For the text-containing cell, return its midpoint in (X, Y) coordinate format. 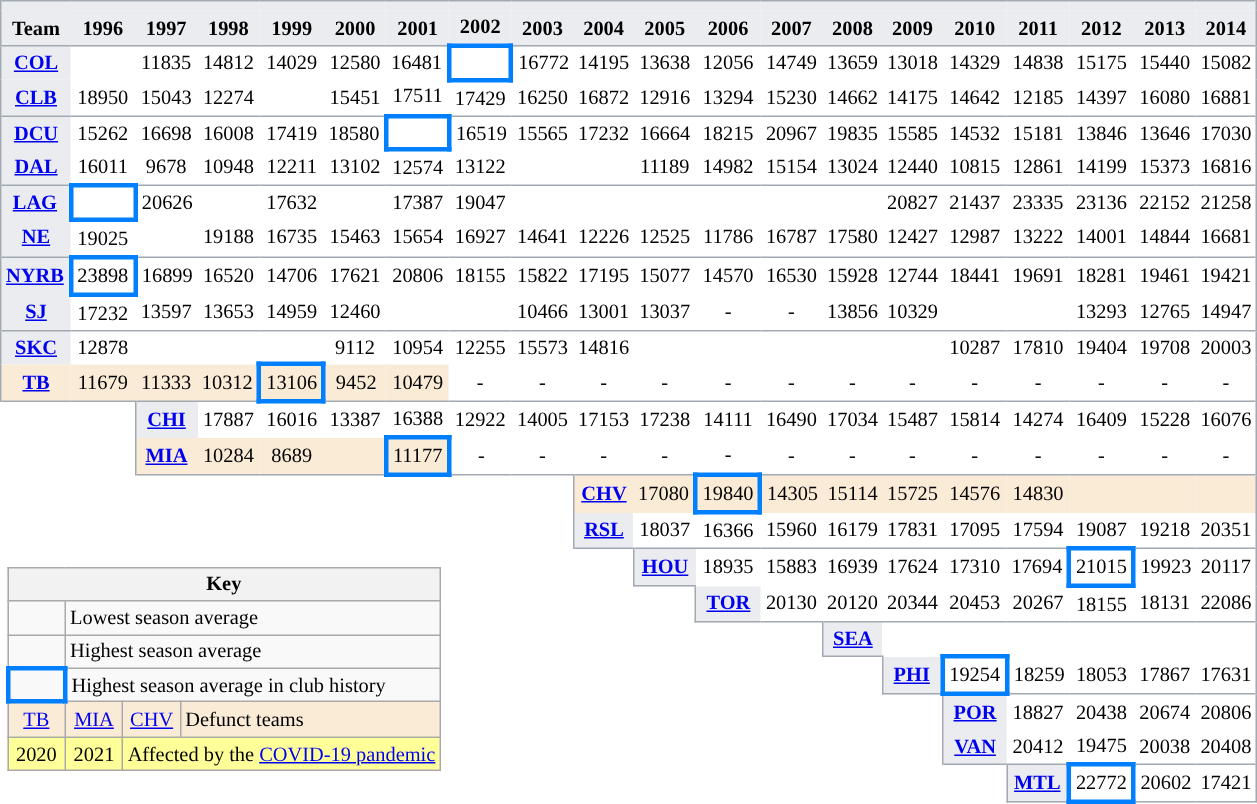
LAG (36, 202)
15451 (355, 98)
14532 (974, 133)
1998 (228, 28)
12878 (103, 347)
16519 (480, 133)
16490 (791, 419)
13856 (853, 312)
23136 (1101, 202)
18827 (1038, 712)
18580 (355, 133)
14812 (228, 63)
16366 (728, 530)
10287 (974, 347)
NE (36, 238)
18037 (665, 530)
14838 (1038, 63)
18281 (1101, 275)
2007 (791, 28)
23335 (1038, 202)
20351 (1226, 530)
14706 (291, 275)
SKC (36, 347)
14111 (728, 419)
POR (974, 712)
2004 (604, 28)
18131 (1165, 604)
13222 (1038, 238)
CLB (36, 98)
15822 (542, 275)
14982 (728, 167)
16872 (604, 98)
16011 (103, 167)
22086 (1226, 604)
13293 (1101, 312)
10815 (974, 167)
Team (36, 28)
14195 (604, 63)
15228 (1165, 419)
Highest season average (252, 652)
20602 (1165, 783)
18950 (103, 98)
21015 (1101, 567)
12987 (974, 238)
15043 (166, 98)
14947 (1226, 312)
13638 (665, 63)
9112 (355, 347)
20412 (1038, 746)
14642 (974, 98)
15814 (974, 419)
14641 (542, 238)
13846 (1101, 133)
12440 (912, 167)
20967 (791, 133)
12211 (291, 167)
16681 (1226, 238)
19047 (480, 202)
10954 (418, 347)
PHI (912, 675)
15175 (1101, 63)
12916 (665, 98)
20130 (791, 604)
19087 (1101, 530)
15440 (1165, 63)
14570 (728, 275)
15154 (791, 167)
20120 (853, 604)
2014 (1226, 28)
16179 (853, 530)
16520 (228, 275)
19404 (1101, 347)
16409 (1101, 419)
12574 (418, 167)
17632 (291, 202)
10312 (228, 383)
17310 (974, 567)
16881 (1226, 98)
22152 (1165, 202)
14576 (974, 494)
Key (224, 584)
16735 (291, 238)
12525 (665, 238)
16250 (542, 98)
2003 (542, 28)
9452 (355, 383)
16080 (1165, 98)
1997 (166, 28)
MTL (1038, 783)
14816 (604, 347)
12861 (1038, 167)
COL (36, 63)
16787 (791, 238)
19025 (103, 238)
17887 (228, 419)
10329 (912, 312)
CHI (166, 419)
2013 (1165, 28)
19475 (1101, 746)
14329 (974, 63)
SJ (36, 312)
14305 (791, 494)
20117 (1226, 567)
19254 (974, 675)
12580 (355, 63)
16076 (1226, 419)
19188 (228, 238)
12427 (912, 238)
20267 (1038, 604)
12744 (912, 275)
16008 (228, 133)
2002 (480, 28)
19461 (1165, 275)
Defunct teams (310, 720)
16530 (791, 275)
20453 (974, 604)
15573 (542, 347)
17238 (665, 419)
19218 (1165, 530)
HOU (665, 567)
15114 (853, 494)
13122 (480, 167)
14830 (1038, 494)
17419 (291, 133)
17694 (1038, 567)
17831 (912, 530)
DAL (36, 167)
17624 (912, 567)
12056 (728, 63)
15585 (912, 133)
14749 (791, 63)
2008 (853, 28)
16816 (1226, 167)
15262 (103, 133)
17034 (853, 419)
2012 (1101, 28)
13001 (604, 312)
13387 (355, 419)
16698 (166, 133)
2006 (728, 28)
19923 (1165, 567)
12226 (604, 238)
12765 (1165, 312)
17429 (480, 98)
15565 (542, 133)
18053 (1101, 675)
12185 (1038, 98)
16388 (418, 419)
TOR (728, 604)
NYRB (36, 275)
11189 (665, 167)
15082 (1226, 63)
DCU (36, 133)
18441 (974, 275)
Lowest season average (252, 618)
23898 (103, 275)
19691 (1038, 275)
20344 (912, 604)
18215 (728, 133)
14397 (1101, 98)
10948 (228, 167)
1996 (103, 28)
RSL (604, 530)
2001 (418, 28)
13659 (853, 63)
10479 (418, 383)
19708 (1165, 347)
12255 (480, 347)
15928 (853, 275)
20038 (1165, 746)
16481 (418, 63)
14199 (1101, 167)
13024 (853, 167)
17621 (355, 275)
17387 (418, 202)
14274 (1038, 419)
14662 (853, 98)
21437 (974, 202)
15230 (791, 98)
17810 (1038, 347)
SEA (853, 639)
16939 (853, 567)
10466 (542, 312)
16016 (291, 419)
2020 (37, 754)
17511 (418, 98)
2010 (974, 28)
15373 (1165, 167)
17421 (1226, 783)
9678 (166, 167)
17095 (974, 530)
Affected by the COVID-19 pandemic (282, 754)
15883 (791, 567)
12460 (355, 312)
2009 (912, 28)
15725 (912, 494)
12922 (480, 419)
17631 (1226, 675)
14175 (912, 98)
14844 (1165, 238)
15960 (791, 530)
2005 (665, 28)
VAN (974, 746)
12274 (228, 98)
17195 (604, 275)
20674 (1165, 712)
13294 (728, 98)
14959 (291, 312)
15077 (665, 275)
1999 (291, 28)
11786 (728, 238)
13018 (912, 63)
17153 (604, 419)
17580 (853, 238)
14005 (542, 419)
11679 (103, 383)
11333 (166, 383)
20003 (1226, 347)
13102 (355, 167)
16664 (665, 133)
19421 (1226, 275)
11177 (418, 456)
15487 (912, 419)
20827 (912, 202)
16899 (166, 275)
17030 (1226, 133)
13646 (1165, 133)
13597 (166, 312)
17594 (1038, 530)
17867 (1165, 675)
16772 (542, 63)
20626 (166, 202)
15181 (1038, 133)
22772 (1101, 783)
16927 (480, 238)
17080 (665, 494)
18259 (1038, 675)
20438 (1101, 712)
18935 (728, 567)
15654 (418, 238)
Highest season average in club history (252, 685)
8689 (291, 456)
2021 (94, 754)
2000 (355, 28)
19835 (853, 133)
20408 (1226, 746)
13106 (291, 383)
2011 (1038, 28)
10284 (228, 456)
13037 (665, 312)
19840 (728, 494)
21258 (1226, 202)
13653 (228, 312)
14029 (291, 63)
15463 (355, 238)
14001 (1101, 238)
11835 (166, 63)
